From the cell containing the given text, extract its center point as [X, Y] coordinate. 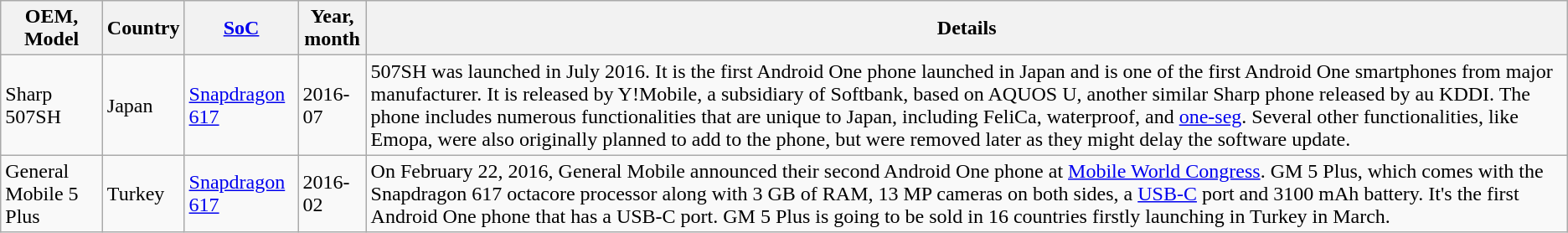
Country [143, 28]
General Mobile 5 Plus [52, 194]
Japan [143, 106]
SoC [241, 28]
Details [967, 28]
Turkey [143, 194]
OEM, Model [52, 28]
2016-07 [332, 106]
2016-02 [332, 194]
Year,month [332, 28]
Sharp 507SH [52, 106]
